Find where the given text appears and provide that cell's center as [x, y] coordinate. 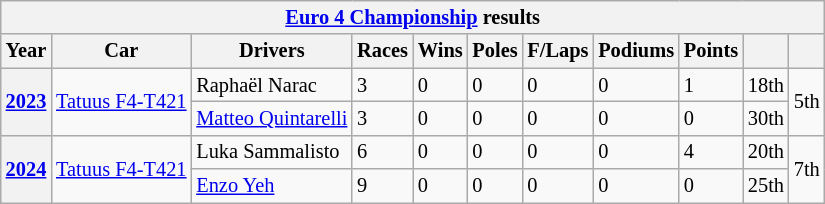
Luka Sammalisto [272, 152]
7th [807, 168]
20th [766, 152]
Podiums [636, 51]
25th [766, 186]
2024 [26, 168]
Year [26, 51]
9 [382, 186]
2023 [26, 102]
Euro 4 Championship results [413, 17]
Car [121, 51]
Poles [496, 51]
Raphaël Narac [272, 85]
30th [766, 118]
4 [711, 152]
5th [807, 102]
Wins [440, 51]
Points [711, 51]
6 [382, 152]
Races [382, 51]
18th [766, 85]
Drivers [272, 51]
F/Laps [558, 51]
Matteo Quintarelli [272, 118]
Enzo Yeh [272, 186]
1 [711, 85]
